Extract the (x, y) coordinate from the center of the cell holding the provided text.  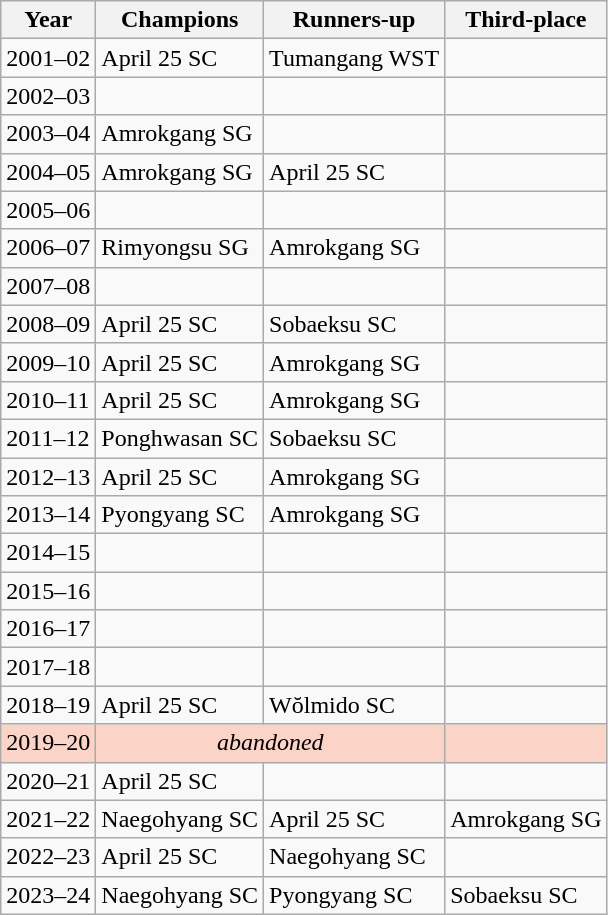
Tumangang WST (354, 58)
2007–08 (48, 286)
2001–02 (48, 58)
2010–11 (48, 400)
2002–03 (48, 96)
Rimyongsu SG (180, 248)
abandoned (270, 743)
2019–20 (48, 743)
2003–04 (48, 134)
2022–23 (48, 857)
2011–12 (48, 438)
2023–24 (48, 895)
2017–18 (48, 667)
2016–17 (48, 629)
2005–06 (48, 210)
2018–19 (48, 705)
2006–07 (48, 248)
Runners-up (354, 20)
2015–16 (48, 591)
2013–14 (48, 515)
2014–15 (48, 553)
Ponghwasan SC (180, 438)
Third-place (526, 20)
2021–22 (48, 819)
2020–21 (48, 781)
Wŏlmido SC (354, 705)
2009–10 (48, 362)
2008–09 (48, 324)
Year (48, 20)
2012–13 (48, 477)
Champions (180, 20)
2004–05 (48, 172)
